Extract the [X, Y] coordinate from the center of the cell holding the provided text.  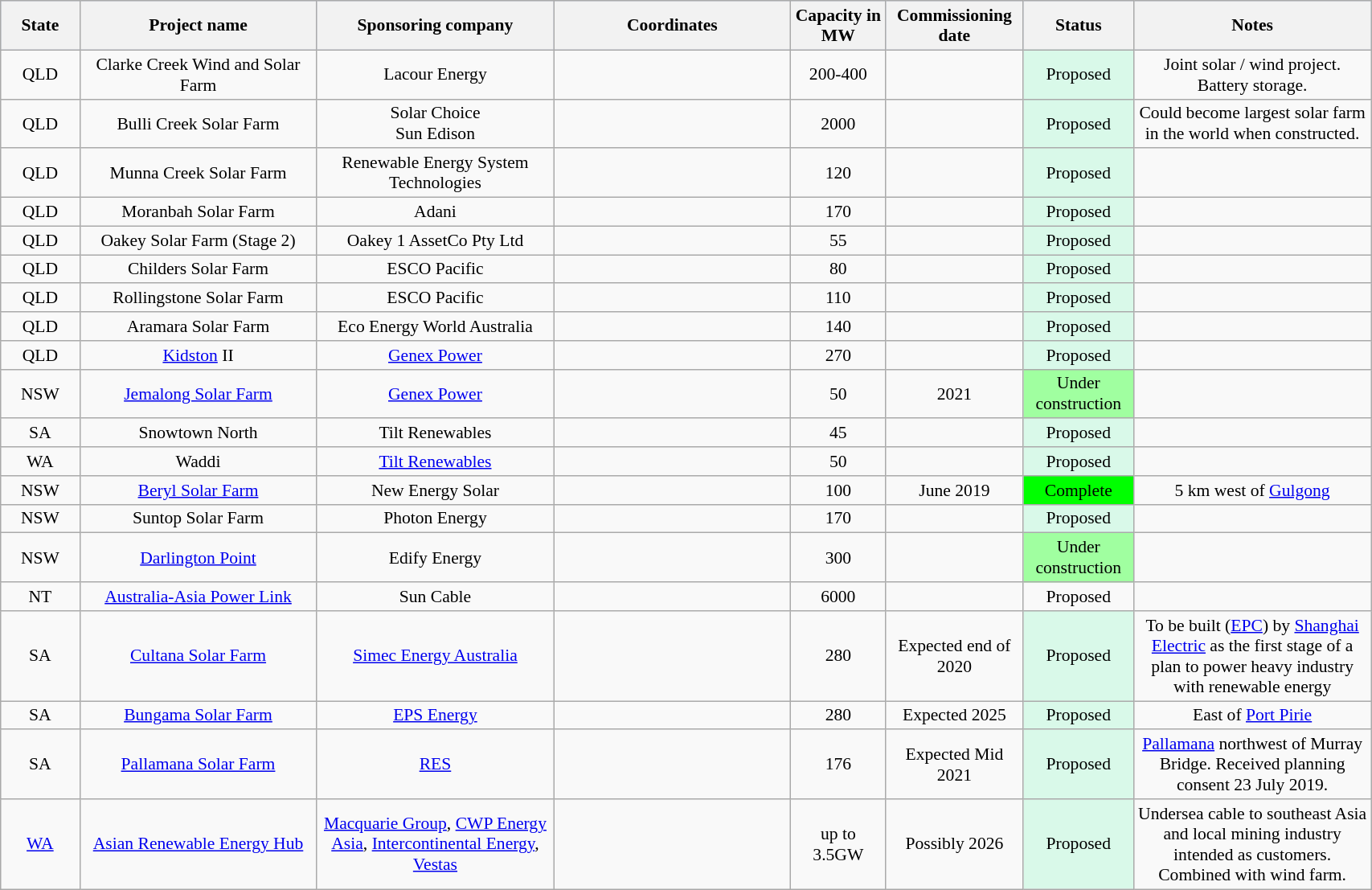
Expected Mid 2021 [955, 765]
Expected 2025 [955, 716]
Sun Cable [436, 597]
Darlington Point [198, 558]
Coordinates [672, 26]
Simec Energy Australia [436, 656]
EPS Energy [436, 716]
55 [838, 240]
Capacity in MW [838, 26]
140 [838, 326]
Waddi [198, 461]
Oakey 1 AssetCo Pty Ltd [436, 240]
Edify Energy [436, 558]
Kidston II [198, 355]
270 [838, 355]
Undersea cable to southeast Asia and local mining industry intended as customers. Combined with wind farm. [1252, 844]
Childers Solar Farm [198, 269]
Status [1079, 26]
Eco Energy World Australia [436, 326]
June 2019 [955, 490]
Jemalong Solar Farm [198, 394]
NT [40, 597]
Notes [1252, 26]
Solar ChoiceSun Edison [436, 124]
East of Port Pirie [1252, 716]
Rollingstone Solar Farm [198, 298]
Beryl Solar Farm [198, 490]
Macquarie Group, CWP Energy Asia, Intercontinental Energy, Vestas [436, 844]
Project name [198, 26]
Bungama Solar Farm [198, 716]
5 km west of Gulgong [1252, 490]
Munna Creek Solar Farm [198, 174]
State [40, 26]
Australia-Asia Power Link [198, 597]
Expected end of 2020 [955, 656]
Pallamana Solar Farm [198, 765]
2000 [838, 124]
176 [838, 765]
RES [436, 765]
Complete [1079, 490]
Snowtown North [198, 433]
To be built (EPC) by Shanghai Electric as the first stage of a plan to power heavy industry with renewable energy [1252, 656]
Oakey Solar Farm (Stage 2) [198, 240]
Renewable Energy System Technologies [436, 174]
Aramara Solar Farm [198, 326]
Bulli Creek Solar Farm [198, 124]
80 [838, 269]
Suntop Solar Farm [198, 519]
100 [838, 490]
Asian Renewable Energy Hub [198, 844]
200-400 [838, 74]
45 [838, 433]
Sponsoring company [436, 26]
Commissioning date [955, 26]
up to 3.5GW [838, 844]
New Energy Solar [436, 490]
110 [838, 298]
6000 [838, 597]
Lacour Energy [436, 74]
300 [838, 558]
2021 [955, 394]
120 [838, 174]
Possibly 2026 [955, 844]
Photon Energy [436, 519]
Could become largest solar farm in the world when constructed. [1252, 124]
Cultana Solar Farm [198, 656]
Adani [436, 212]
Joint solar / wind project. Battery storage. [1252, 74]
Pallamana northwest of Murray Bridge. Received planning consent 23 July 2019. [1252, 765]
Clarke Creek Wind and Solar Farm [198, 74]
Moranbah Solar Farm [198, 212]
